Capture the cell that displays the provided text and extract its [x, y] central coordinate. 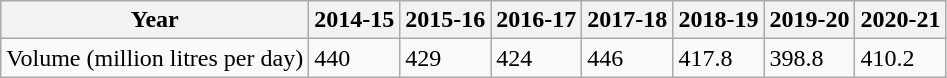
417.8 [718, 58]
2015-16 [446, 20]
446 [628, 58]
2016-17 [536, 20]
2018-19 [718, 20]
Volume (million litres per day) [155, 58]
429 [446, 58]
2017-18 [628, 20]
2014-15 [354, 20]
440 [354, 58]
2020-21 [900, 20]
424 [536, 58]
410.2 [900, 58]
2019-20 [810, 20]
Year [155, 20]
398.8 [810, 58]
